Locate the cell with the specified text and output its (X, Y) center coordinate. 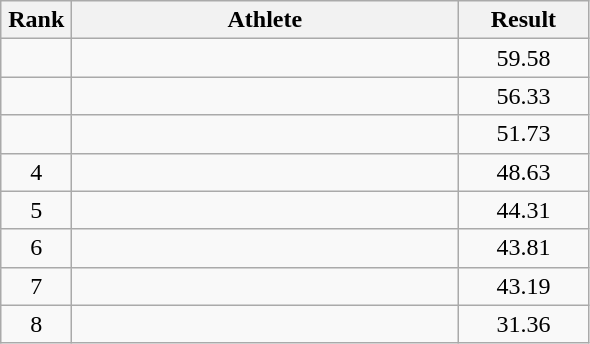
56.33 (524, 96)
Athlete (265, 20)
Result (524, 20)
43.81 (524, 248)
4 (36, 172)
Rank (36, 20)
59.58 (524, 58)
48.63 (524, 172)
51.73 (524, 134)
44.31 (524, 210)
5 (36, 210)
31.36 (524, 324)
8 (36, 324)
43.19 (524, 286)
7 (36, 286)
6 (36, 248)
